Pinpoint the cell where the given text exists, returning its [x, y] midpoint coordinate. 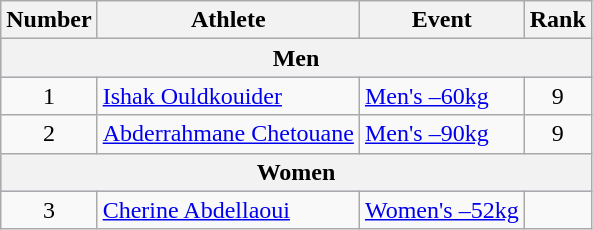
Number [49, 20]
Men's –90kg [442, 134]
Athlete [228, 20]
Abderrahmane Chetouane [228, 134]
Men [296, 58]
3 [49, 210]
Cherine Abdellaoui [228, 210]
Women's –52kg [442, 210]
2 [49, 134]
Women [296, 172]
Rank [558, 20]
Men's –60kg [442, 96]
1 [49, 96]
Ishak Ouldkouider [228, 96]
Event [442, 20]
